Locate the cell with the specified text and output its (X, Y) center coordinate. 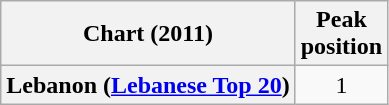
1 (341, 85)
Chart (2011) (148, 34)
Lebanon (Lebanese Top 20) (148, 85)
Peakposition (341, 34)
